Determine the [X, Y] coordinate at the center of the cell enclosing the given text.  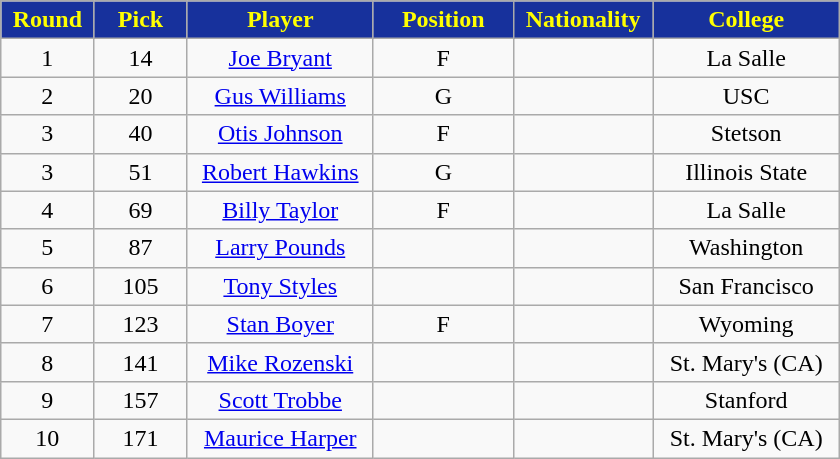
87 [140, 248]
Round [48, 20]
123 [140, 324]
5 [48, 248]
Joe Bryant [280, 58]
Player [280, 20]
Stan Boyer [280, 324]
Position [443, 20]
Tony Styles [280, 286]
141 [140, 362]
8 [48, 362]
9 [48, 400]
51 [140, 172]
Stetson [746, 134]
10 [48, 438]
14 [140, 58]
20 [140, 96]
Wyoming [746, 324]
College [746, 20]
7 [48, 324]
Larry Pounds [280, 248]
San Francisco [746, 286]
1 [48, 58]
Gus Williams [280, 96]
Nationality [583, 20]
Otis Johnson [280, 134]
Robert Hawkins [280, 172]
Pick [140, 20]
Stanford [746, 400]
Illinois State [746, 172]
105 [140, 286]
4 [48, 210]
171 [140, 438]
6 [48, 286]
Scott Trobbe [280, 400]
Washington [746, 248]
USC [746, 96]
157 [140, 400]
Billy Taylor [280, 210]
Maurice Harper [280, 438]
2 [48, 96]
69 [140, 210]
40 [140, 134]
Mike Rozenski [280, 362]
